Scan for the cell matching the given text and deliver its (X, Y) coordinate at center. 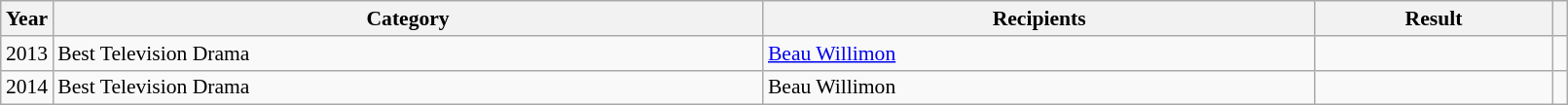
2013 (27, 53)
Year (27, 18)
Recipients (1039, 18)
Category (408, 18)
2014 (27, 87)
Result (1433, 18)
